Output the (X, Y) coordinate of the center of the cell containing the given text.  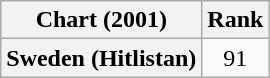
Chart (2001) (102, 20)
91 (236, 58)
Rank (236, 20)
Sweden (Hitlistan) (102, 58)
